Search for the cell housing the specified text and yield its [X, Y] center coordinate. 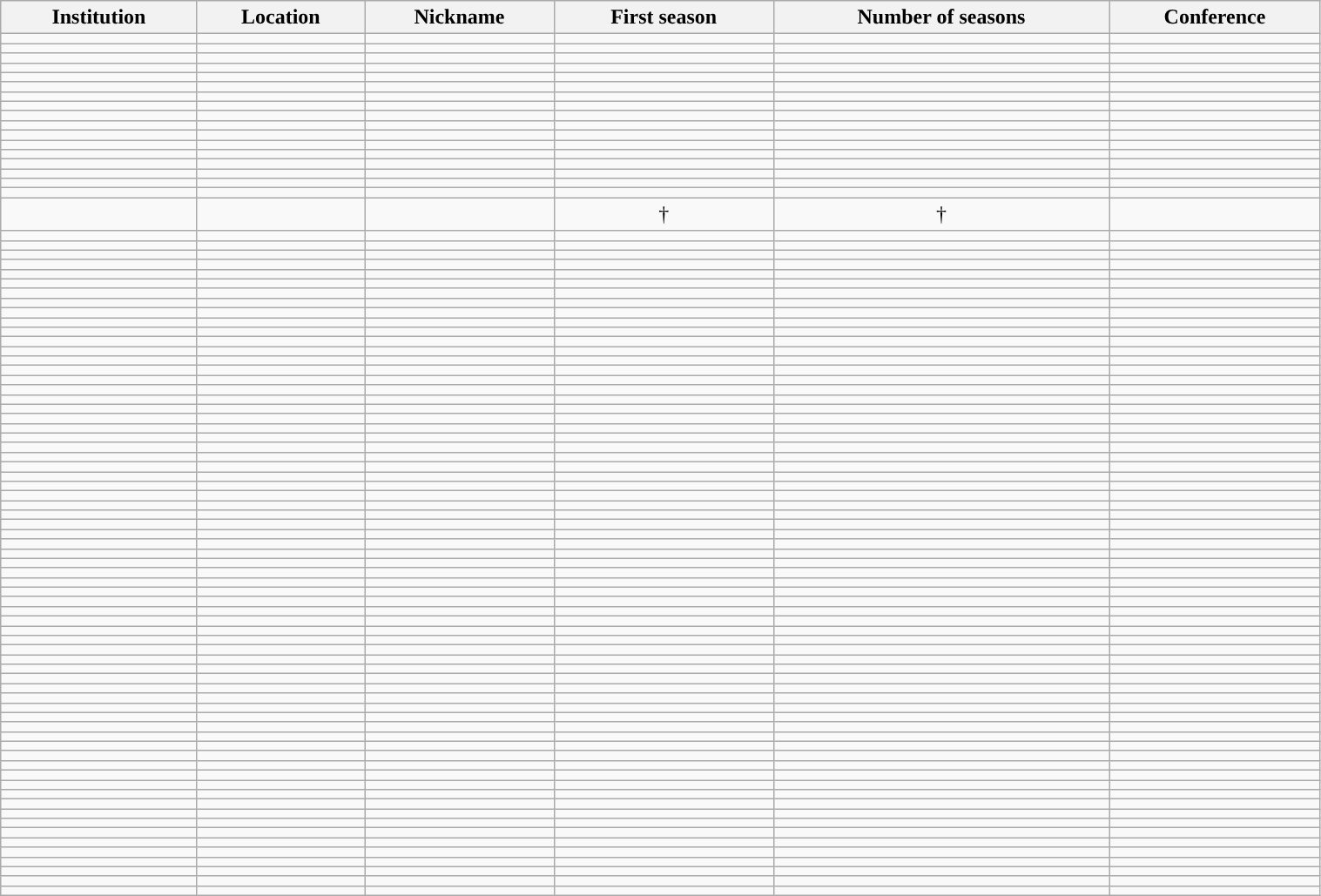
Location [280, 17]
Nickname [460, 17]
First season [664, 17]
Conference [1215, 17]
Number of seasons [941, 17]
Institution [99, 17]
